Find where the given text appears and provide that cell's center as (X, Y) coordinate. 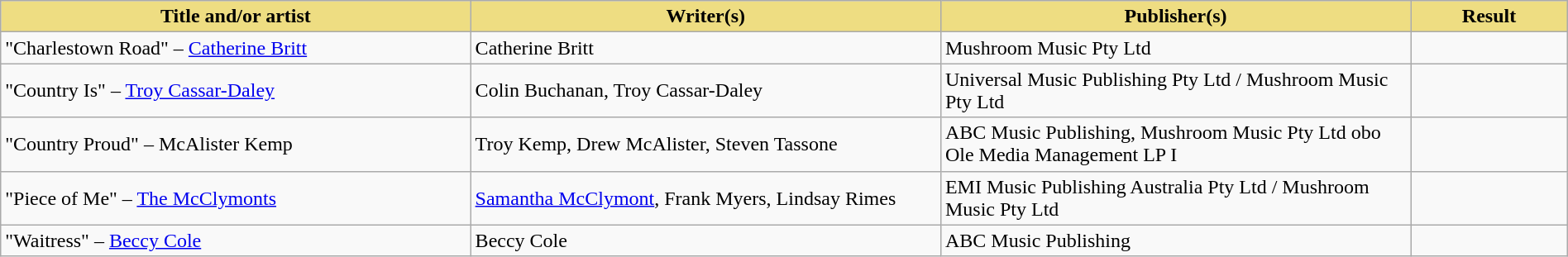
"Charlestown Road" – Catherine Britt (236, 48)
EMI Music Publishing Australia Pty Ltd / Mushroom Music Pty Ltd (1175, 198)
Troy Kemp, Drew McAlister, Steven Tassone (705, 144)
"Country Is" – Troy Cassar-Daley (236, 91)
ABC Music Publishing, Mushroom Music Pty Ltd obo Ole Media Management LP I (1175, 144)
Colin Buchanan, Troy Cassar-Daley (705, 91)
"Piece of Me" – The McClymonts (236, 198)
Publisher(s) (1175, 17)
Mushroom Music Pty Ltd (1175, 48)
Catherine Britt (705, 48)
Title and/or artist (236, 17)
ABC Music Publishing (1175, 240)
Result (1489, 17)
Samantha McClymont, Frank Myers, Lindsay Rimes (705, 198)
Beccy Cole (705, 240)
Writer(s) (705, 17)
Universal Music Publishing Pty Ltd / Mushroom Music Pty Ltd (1175, 91)
"Country Proud" – McAlister Kemp (236, 144)
"Waitress" – Beccy Cole (236, 240)
